Extract the [X, Y] coordinate from the center of the cell holding the provided text.  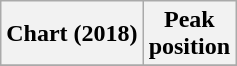
Peakposition [189, 34]
Chart (2018) [72, 34]
